Pinpoint the cell where the given text exists, returning its (x, y) midpoint coordinate. 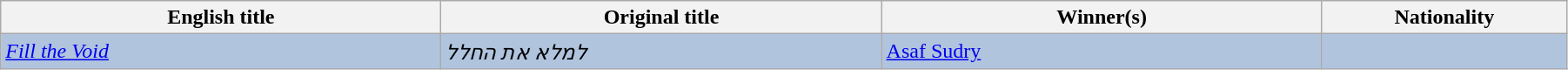
Asaf Sudry (1102, 52)
Winner(s) (1102, 17)
English title (221, 17)
Fill the Void (221, 52)
Original title (661, 17)
למלא את החלל (661, 52)
Nationality (1444, 17)
